Output the (X, Y) coordinate of the center of the cell containing the given text.  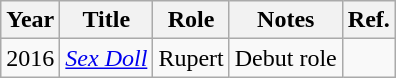
Notes (286, 20)
Sex Doll (106, 58)
2016 (30, 58)
Ref. (368, 20)
Title (106, 20)
Year (30, 20)
Debut role (286, 58)
Rupert (191, 58)
Role (191, 20)
